Search for the cell housing the specified text and yield its [X, Y] center coordinate. 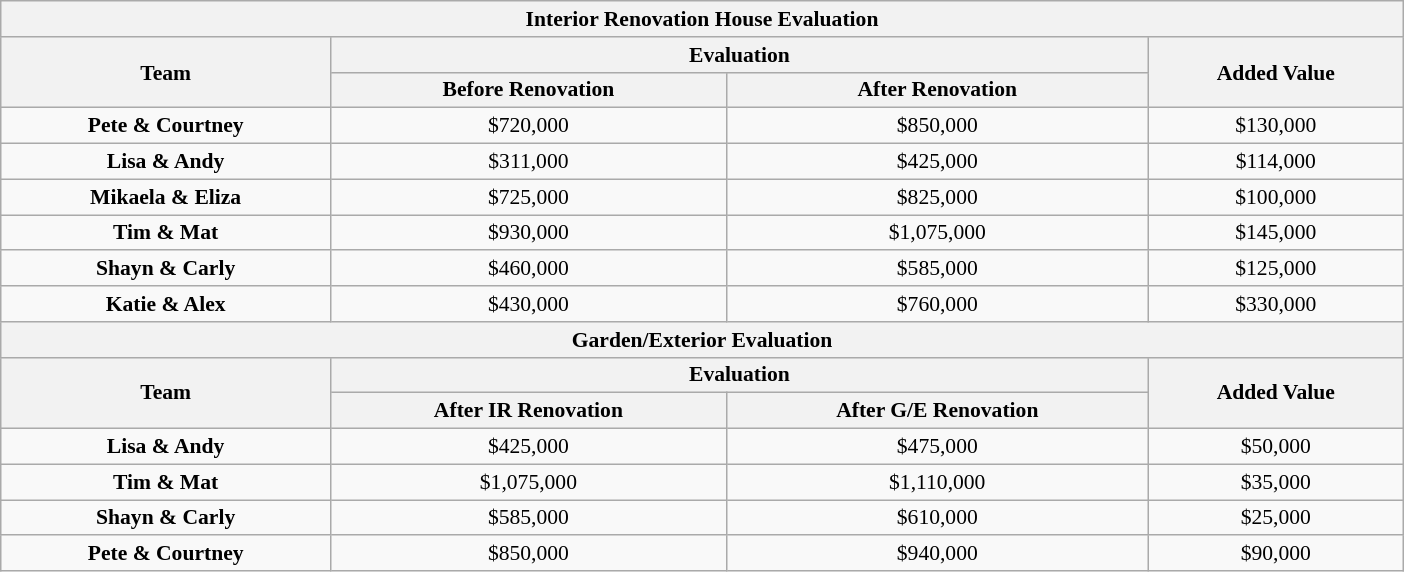
$460,000 [529, 269]
$25,000 [1276, 518]
$825,000 [937, 197]
$1,110,000 [937, 482]
$35,000 [1276, 482]
After G/E Renovation [937, 411]
Garden/Exterior Evaluation [702, 340]
$475,000 [937, 447]
$50,000 [1276, 447]
$145,000 [1276, 233]
$100,000 [1276, 197]
$430,000 [529, 304]
$940,000 [937, 554]
$720,000 [529, 126]
Mikaela & Eliza [166, 197]
Katie & Alex [166, 304]
$610,000 [937, 518]
$125,000 [1276, 269]
$114,000 [1276, 162]
$130,000 [1276, 126]
$760,000 [937, 304]
$90,000 [1276, 554]
Before Renovation [529, 90]
$930,000 [529, 233]
$311,000 [529, 162]
$330,000 [1276, 304]
$725,000 [529, 197]
After Renovation [937, 90]
After IR Renovation [529, 411]
Interior Renovation House Evaluation [702, 19]
